Find where the given text appears and provide that cell's center as (X, Y) coordinate. 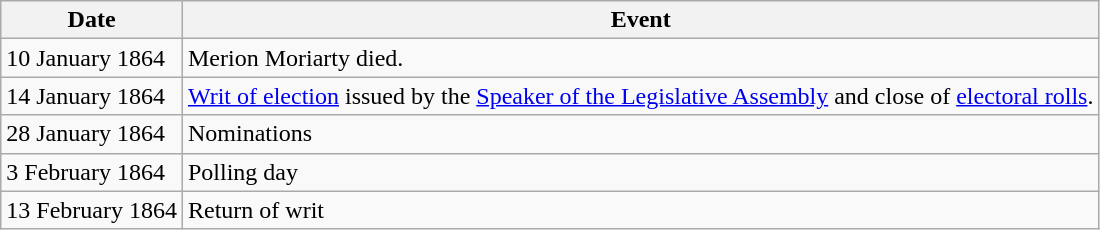
Date (92, 20)
Polling day (640, 172)
Merion Moriarty died. (640, 58)
Event (640, 20)
10 January 1864 (92, 58)
Nominations (640, 134)
13 February 1864 (92, 210)
3 February 1864 (92, 172)
Return of writ (640, 210)
Writ of election issued by the Speaker of the Legislative Assembly and close of electoral rolls. (640, 96)
14 January 1864 (92, 96)
28 January 1864 (92, 134)
